Locate the cell with the specified text and output its (X, Y) center coordinate. 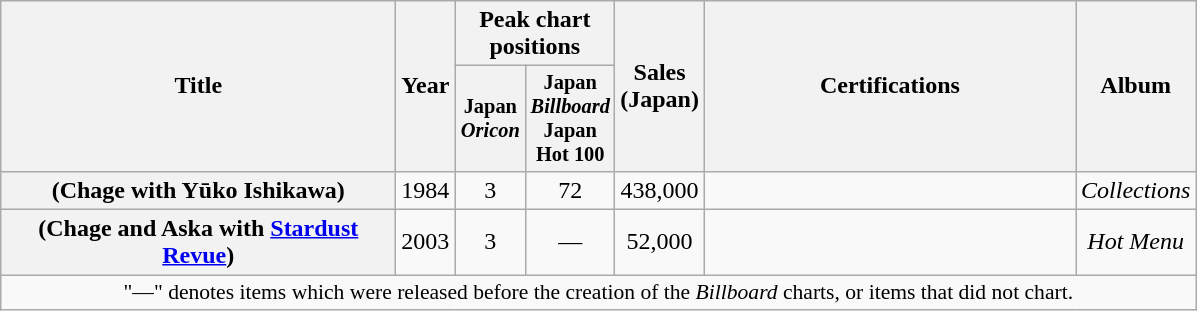
438,000 (660, 190)
52,000 (660, 242)
Certifications (890, 86)
1984 (426, 190)
(Chage and Aska with Stardust Revue) (198, 242)
— (570, 242)
Hot Menu (1136, 242)
Sales(Japan) (660, 86)
Year (426, 86)
JapanOricon (490, 119)
(Chage with Yūko Ishikawa) (198, 190)
2003 (426, 242)
Title (198, 86)
JapanBillboardJapan Hot 100 (570, 119)
Collections (1136, 190)
Peak chart positions (535, 34)
Album (1136, 86)
72 (570, 190)
"—" denotes items which were released before the creation of the Billboard charts, or items that did not chart. (598, 293)
